For the text-containing cell, return its midpoint in (x, y) coordinate format. 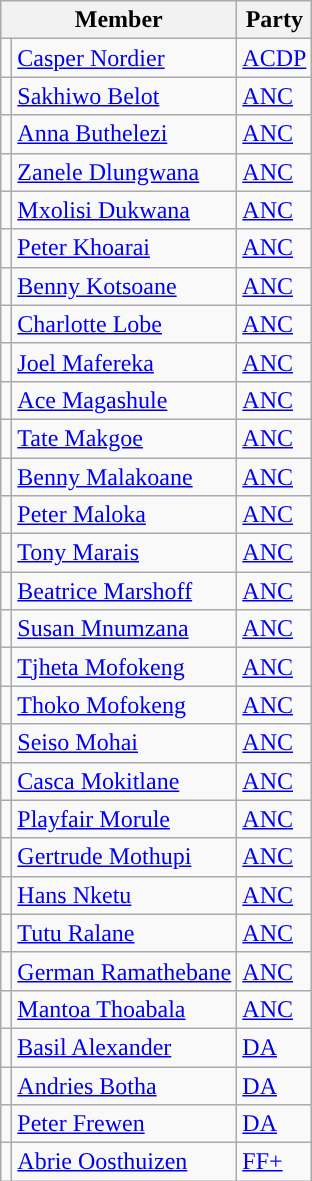
German Ramathebane (124, 971)
Sakhiwo Belot (124, 96)
FF+ (274, 1162)
Benny Malakoane (124, 477)
Casca Mokitlane (124, 781)
Playfair Morule (124, 819)
Casper Nordier (124, 58)
Seiso Mohai (124, 743)
Party (274, 20)
Gertrude Mothupi (124, 857)
Andries Botha (124, 1085)
Charlotte Lobe (124, 324)
Tate Makgoe (124, 438)
Benny Kotsoane (124, 286)
ACDP (274, 58)
Joel Mafereka (124, 362)
Hans Nketu (124, 895)
Basil Alexander (124, 1047)
Anna Buthelezi (124, 134)
Mantoa Thoabala (124, 1009)
Thoko Mofokeng (124, 705)
Tjheta Mofokeng (124, 667)
Susan Mnumzana (124, 629)
Ace Magashule (124, 400)
Beatrice Marshoff (124, 591)
Zanele Dlungwana (124, 172)
Mxolisi Dukwana (124, 210)
Tony Marais (124, 553)
Member (119, 20)
Peter Frewen (124, 1124)
Peter Khoarai (124, 248)
Abrie Oosthuizen (124, 1162)
Peter Maloka (124, 515)
Tutu Ralane (124, 933)
